Output the [X, Y] coordinate of the center of the cell containing the given text.  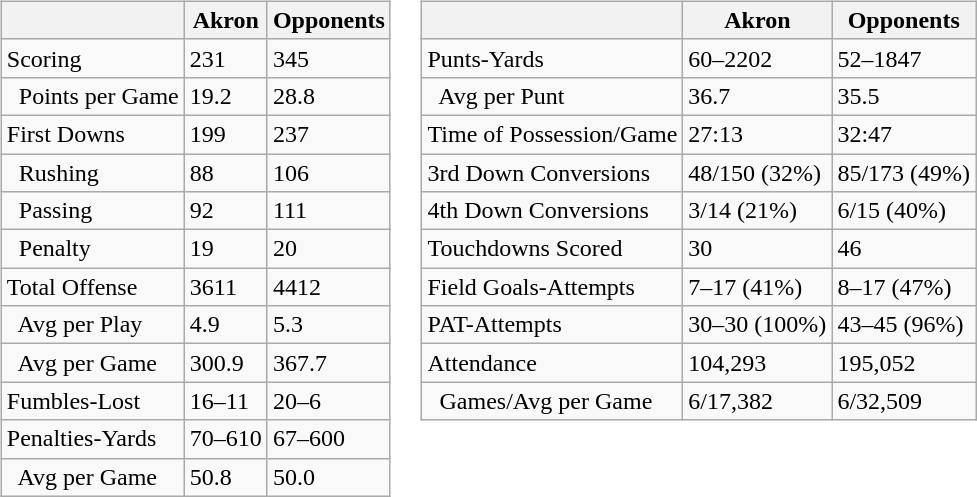
27:13 [758, 134]
30–30 (100%) [758, 325]
Avg per Play [92, 325]
70–610 [226, 439]
8–17 (47%) [904, 287]
6/17,382 [758, 401]
195,052 [904, 363]
Penalties-Yards [92, 439]
6/32,509 [904, 401]
345 [328, 58]
36.7 [758, 96]
4412 [328, 287]
20–6 [328, 401]
Touchdowns Scored [552, 249]
PAT-Attempts [552, 325]
104,293 [758, 363]
Avg per Punt [552, 96]
Rushing [92, 173]
199 [226, 134]
231 [226, 58]
3rd Down Conversions [552, 173]
92 [226, 211]
19 [226, 249]
111 [328, 211]
4.9 [226, 325]
50.0 [328, 477]
52–1847 [904, 58]
32:47 [904, 134]
237 [328, 134]
20 [328, 249]
50.8 [226, 477]
88 [226, 173]
60–2202 [758, 58]
367.7 [328, 363]
Field Goals-Attempts [552, 287]
48/150 (32%) [758, 173]
3611 [226, 287]
Games/Avg per Game [552, 401]
7–17 (41%) [758, 287]
Punts-Yards [552, 58]
Points per Game [92, 96]
106 [328, 173]
Penalty [92, 249]
Time of Possession/Game [552, 134]
46 [904, 249]
Attendance [552, 363]
First Downs [92, 134]
4th Down Conversions [552, 211]
43–45 (96%) [904, 325]
67–600 [328, 439]
16–11 [226, 401]
Passing [92, 211]
19.2 [226, 96]
Scoring [92, 58]
85/173 (49%) [904, 173]
Total Offense [92, 287]
3/14 (21%) [758, 211]
6/15 (40%) [904, 211]
35.5 [904, 96]
300.9 [226, 363]
Fumbles-Lost [92, 401]
28.8 [328, 96]
5.3 [328, 325]
30 [758, 249]
